Search for the cell housing the specified text and yield its (X, Y) center coordinate. 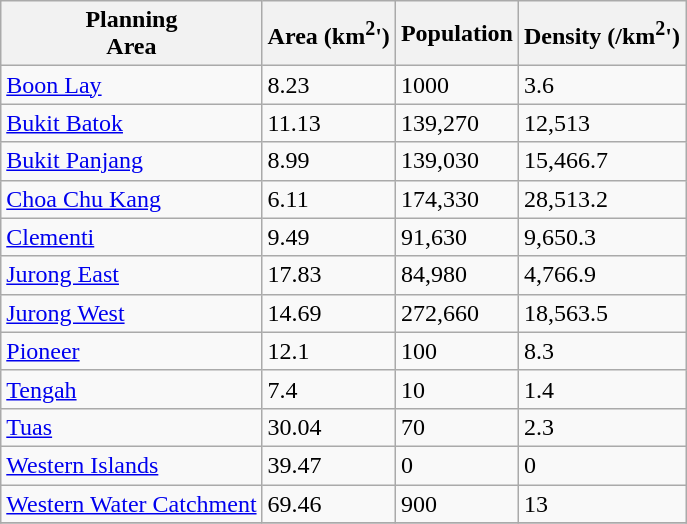
8.3 (602, 351)
Western Water Catchment (132, 503)
8.23 (328, 85)
Tuas (132, 427)
900 (456, 503)
139,030 (456, 161)
17.83 (328, 275)
11.13 (328, 123)
9,650.3 (602, 237)
174,330 (456, 199)
1000 (456, 85)
28,513.2 (602, 199)
Bukit Batok (132, 123)
30.04 (328, 427)
70 (456, 427)
Planning Area (132, 34)
18,563.5 (602, 313)
Choa Chu Kang (132, 199)
69.46 (328, 503)
14.69 (328, 313)
Jurong West (132, 313)
Density (/km2') (602, 34)
39.47 (328, 465)
15,466.7 (602, 161)
139,270 (456, 123)
12,513 (602, 123)
Western Islands (132, 465)
Bukit Panjang (132, 161)
1.4 (602, 389)
Clementi (132, 237)
Area (km2') (328, 34)
272,660 (456, 313)
Jurong East (132, 275)
Pioneer (132, 351)
Boon Lay (132, 85)
7.4 (328, 389)
2.3 (602, 427)
91,630 (456, 237)
84,980 (456, 275)
9.49 (328, 237)
6.11 (328, 199)
8.99 (328, 161)
12.1 (328, 351)
10 (456, 389)
13 (602, 503)
4,766.9 (602, 275)
3.6 (602, 85)
Population (456, 34)
Tengah (132, 389)
100 (456, 351)
